Return the (X, Y) coordinate for the center point of the cell that contains the specified text.  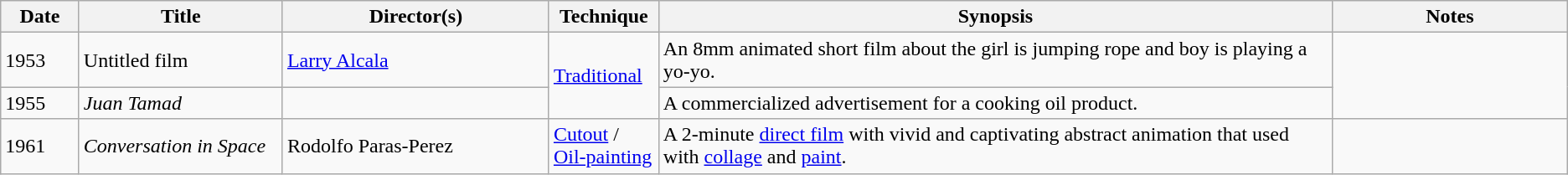
Title (181, 17)
1953 (40, 60)
Juan Tamad (181, 103)
Conversation in Space (181, 146)
A commercialized advertisement for a cooking oil product. (995, 103)
A 2-minute direct film with vivid and captivating abstract animation that used with collage and paint. (995, 146)
Director(s) (415, 17)
Untitled film (181, 60)
Cutout / Oil-painting (603, 146)
Larry Alcala (415, 60)
1961 (40, 146)
An 8mm animated short film about the girl is jumping rope and boy is playing a yo-yo. (995, 60)
Date (40, 17)
Rodolfo Paras-Perez (415, 146)
1955 (40, 103)
Traditional (603, 75)
Notes (1451, 17)
Synopsis (995, 17)
Technique (603, 17)
